Search for the cell housing the specified text and yield its (X, Y) center coordinate. 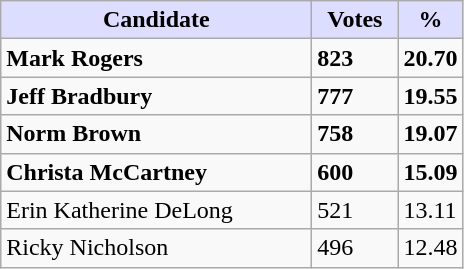
19.55 (430, 96)
20.70 (430, 58)
Norm Brown (156, 134)
Mark Rogers (156, 58)
19.07 (430, 134)
Candidate (156, 20)
13.11 (430, 210)
Christa McCartney (156, 172)
Votes (355, 20)
% (430, 20)
496 (355, 248)
Erin Katherine DeLong (156, 210)
521 (355, 210)
Jeff Bradbury (156, 96)
777 (355, 96)
15.09 (430, 172)
Ricky Nicholson (156, 248)
600 (355, 172)
12.48 (430, 248)
823 (355, 58)
758 (355, 134)
